Determine the [X, Y] coordinate at the center of the cell enclosing the given text.  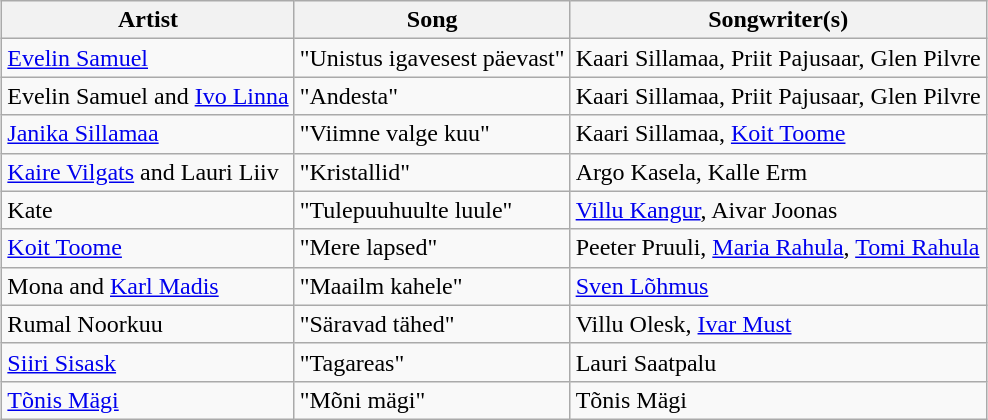
Evelin Samuel and Ivo Linna [148, 96]
"Kristallid" [432, 172]
Lauri Saatpalu [778, 362]
Koit Toome [148, 248]
Mona and Karl Madis [148, 286]
Kaire Vilgats and Lauri Liiv [148, 172]
Song [432, 20]
Janika Sillamaa [148, 134]
"Säravad tähed" [432, 324]
"Unistus igavesest päevast" [432, 58]
Songwriter(s) [778, 20]
"Viimne valge kuu" [432, 134]
"Andesta" [432, 96]
Kaari Sillamaa, Koit Toome [778, 134]
Argo Kasela, Kalle Erm [778, 172]
Villu Olesk, Ivar Must [778, 324]
Rumal Noorkuu [148, 324]
Artist [148, 20]
Kate [148, 210]
Peeter Pruuli, Maria Rahula, Tomi Rahula [778, 248]
Evelin Samuel [148, 58]
"Maailm kahele" [432, 286]
Sven Lõhmus [778, 286]
"Tagareas" [432, 362]
"Mere lapsed" [432, 248]
"Tulepuuhuulte luule" [432, 210]
Villu Kangur, Aivar Joonas [778, 210]
Siiri Sisask [148, 362]
"Mõni mägi" [432, 400]
